Determine the [x, y] coordinate at the center of the cell enclosing the given text.  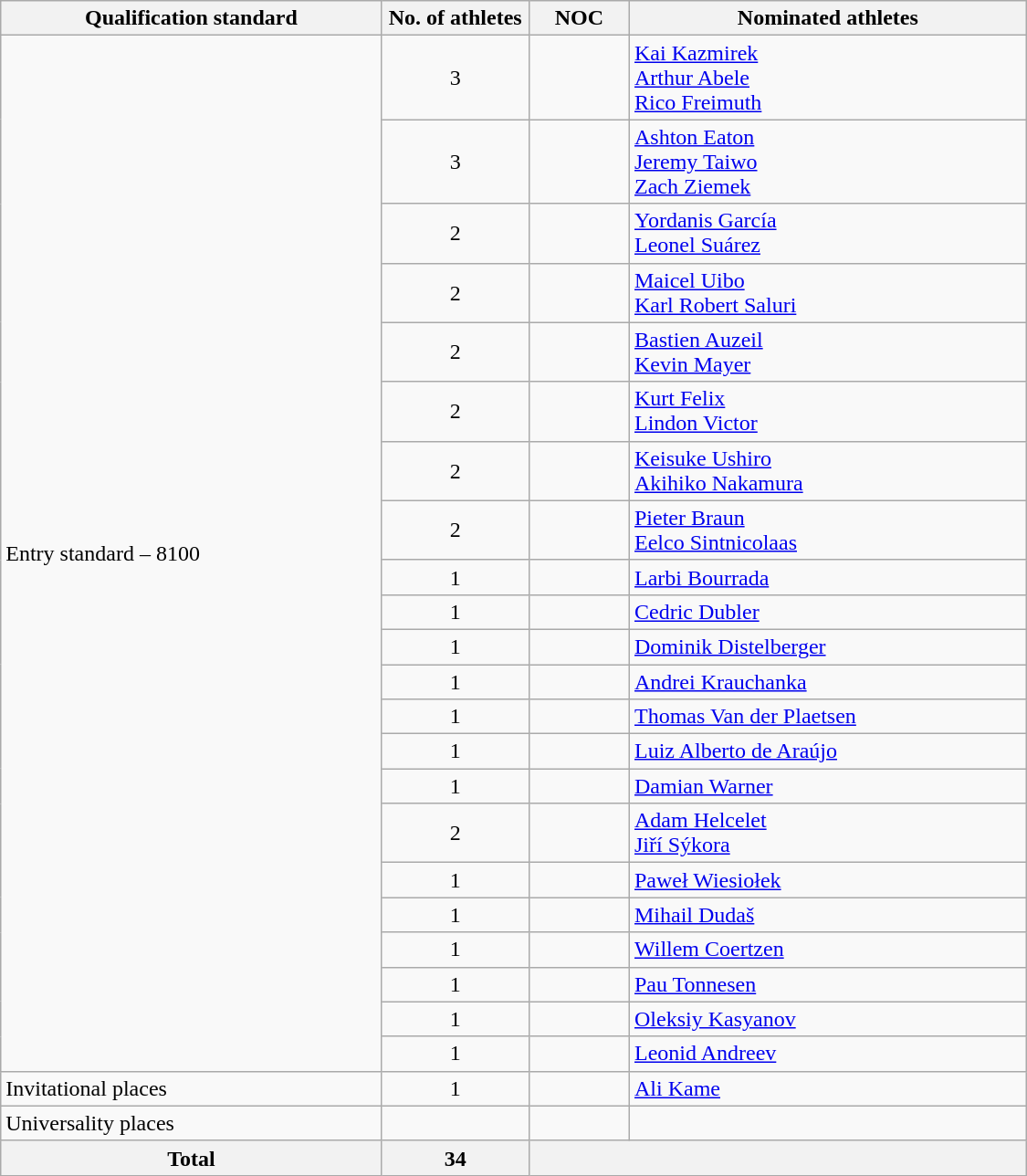
Cedric Dubler [827, 612]
Qualification standard [192, 18]
Leonid Andreev [827, 1054]
No. of athletes [455, 18]
Total [192, 1158]
Nominated athletes [827, 18]
Ali Kame [827, 1088]
Mihail Dudaš [827, 915]
Thomas Van der Plaetsen [827, 717]
Invitational places [192, 1088]
Pieter BraunEelco Sintnicolaas [827, 530]
Larbi Bourrada [827, 577]
NOC [579, 18]
Willem Coertzen [827, 950]
Adam HelceletJiří Sýkora [827, 833]
Keisuke Ushiro Akihiko Nakamura [827, 471]
Yordanis GarcíaLeonel Suárez [827, 234]
Pau Tonnesen [827, 984]
Ashton EatonJeremy TaiwoZach Ziemek [827, 162]
Paweł Wiesiołek [827, 880]
Bastien AuzeilKevin Mayer [827, 352]
Andrei Krauchanka [827, 682]
Dominik Distelberger [827, 646]
Luiz Alberto de Araújo [827, 751]
Maicel UiboKarl Robert Saluri [827, 292]
Damian Warner [827, 786]
34 [455, 1158]
Kurt FelixLindon Victor [827, 411]
Entry standard – 8100 [192, 553]
Kai KazmirekArthur AbeleRico Freimuth [827, 78]
Oleksiy Kasyanov [827, 1019]
Universality places [192, 1123]
